Search for the cell housing the specified text and yield its (x, y) center coordinate. 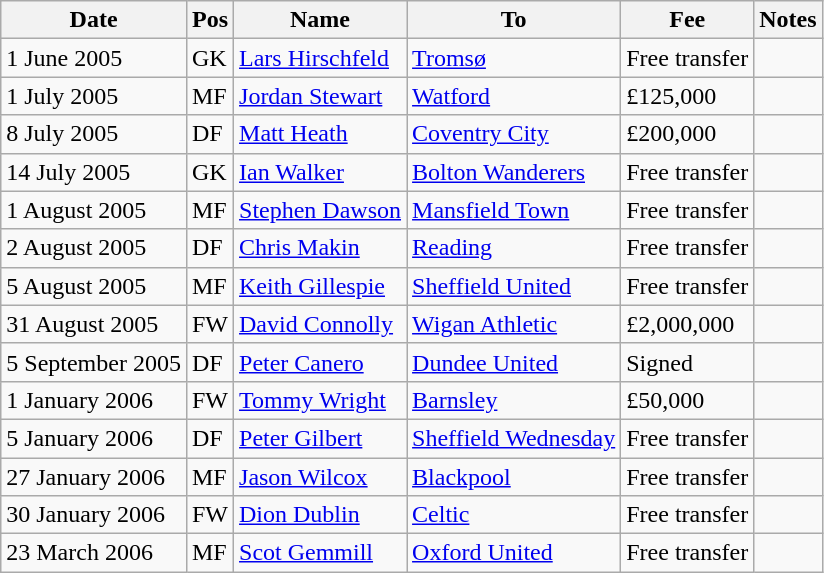
Fee (688, 20)
Keith Gillespie (320, 286)
Sheffield Wednesday (514, 438)
Jordan Stewart (320, 96)
Tommy Wright (320, 400)
Wigan Athletic (514, 324)
5 September 2005 (94, 362)
Stephen Dawson (320, 210)
1 January 2006 (94, 400)
1 August 2005 (94, 210)
2 August 2005 (94, 248)
5 August 2005 (94, 286)
27 January 2006 (94, 477)
Celtic (514, 515)
Mansfield Town (514, 210)
Lars Hirschfeld (320, 58)
Peter Canero (320, 362)
£125,000 (688, 96)
£200,000 (688, 134)
Notes (788, 20)
£50,000 (688, 400)
Sheffield United (514, 286)
£2,000,000 (688, 324)
Bolton Wanderers (514, 172)
To (514, 20)
Name (320, 20)
Jason Wilcox (320, 477)
Ian Walker (320, 172)
Oxford United (514, 553)
Tromsø (514, 58)
Reading (514, 248)
8 July 2005 (94, 134)
1 July 2005 (94, 96)
Dundee United (514, 362)
Blackpool (514, 477)
Matt Heath (320, 134)
David Connolly (320, 324)
Barnsley (514, 400)
1 June 2005 (94, 58)
Watford (514, 96)
5 January 2006 (94, 438)
Signed (688, 362)
Pos (210, 20)
Dion Dublin (320, 515)
Chris Makin (320, 248)
Coventry City (514, 134)
Scot Gemmill (320, 553)
Peter Gilbert (320, 438)
Date (94, 20)
31 August 2005 (94, 324)
23 March 2006 (94, 553)
14 July 2005 (94, 172)
30 January 2006 (94, 515)
